Identify which cell holds the provided text, then report its (x, y) central coordinate. 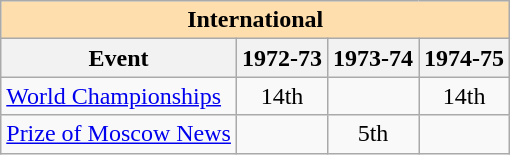
Event (119, 58)
5th (372, 134)
1973-74 (372, 58)
International (256, 20)
1972-73 (282, 58)
World Championships (119, 96)
1974-75 (464, 58)
Prize of Moscow News (119, 134)
